Find where the given text appears and provide that cell's center as [X, Y] coordinate. 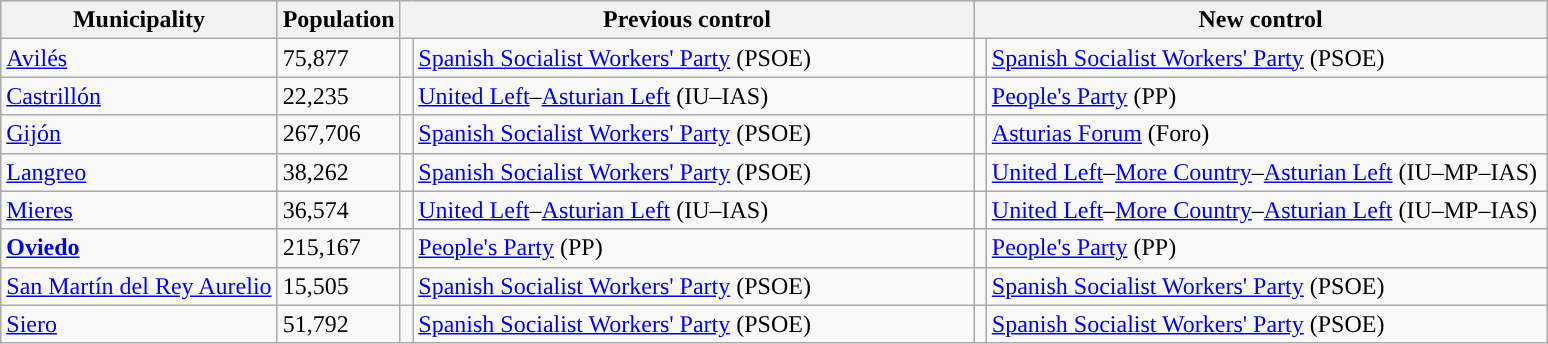
New control [1261, 20]
Asturias Forum (Foro) [1266, 134]
267,706 [338, 134]
22,235 [338, 96]
Municipality [139, 20]
Langreo [139, 172]
51,792 [338, 324]
Avilés [139, 58]
38,262 [338, 172]
Siero [139, 324]
Previous control [687, 20]
75,877 [338, 58]
Oviedo [139, 248]
Castrillón [139, 96]
215,167 [338, 248]
15,505 [338, 286]
36,574 [338, 210]
Population [338, 20]
Mieres [139, 210]
Gijón [139, 134]
San Martín del Rey Aurelio [139, 286]
